Scan for the cell matching the given text and deliver its (x, y) coordinate at center. 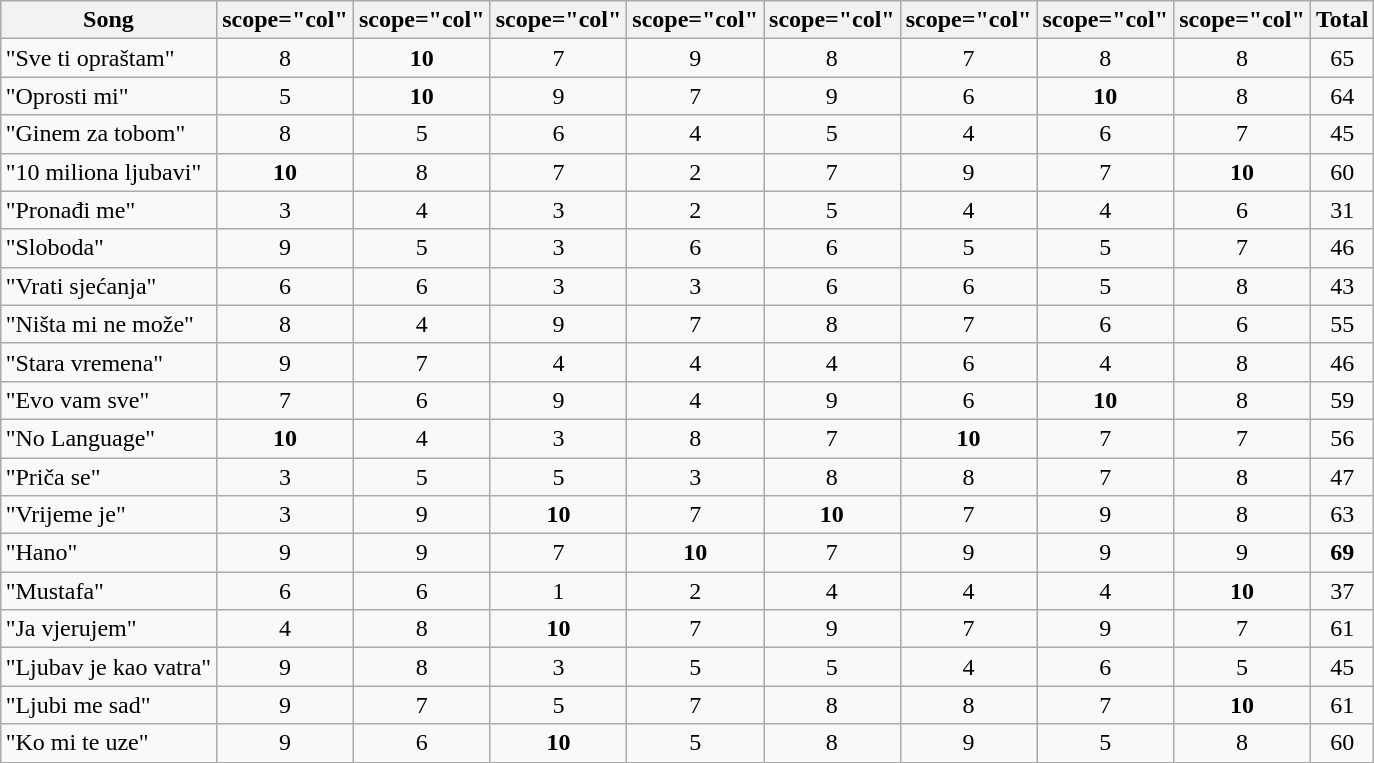
31 (1342, 210)
"Vrati sjećanja" (108, 286)
"Ko mi te uze" (108, 743)
37 (1342, 591)
"Pronađi me" (108, 210)
"Ljubi me sad" (108, 705)
"Priča se" (108, 477)
"Sve ti opraštam" (108, 58)
Song (108, 20)
64 (1342, 96)
56 (1342, 438)
1 (558, 591)
"Mustafa" (108, 591)
69 (1342, 553)
"Ginem za tobom" (108, 134)
"Hano" (108, 553)
"Oprosti mi" (108, 96)
55 (1342, 324)
Total (1342, 20)
"Ništa mi ne može" (108, 324)
47 (1342, 477)
43 (1342, 286)
"Vrijeme je" (108, 515)
"Evo vam sve" (108, 400)
"Stara vremena" (108, 362)
"No Language" (108, 438)
"Ja vjerujem" (108, 629)
"Sloboda" (108, 248)
"10 miliona ljubavi" (108, 172)
"Ljubav je kao vatra" (108, 667)
59 (1342, 400)
65 (1342, 58)
63 (1342, 515)
